Detect which cell encompasses the target text, then output its [X, Y] center coordinate. 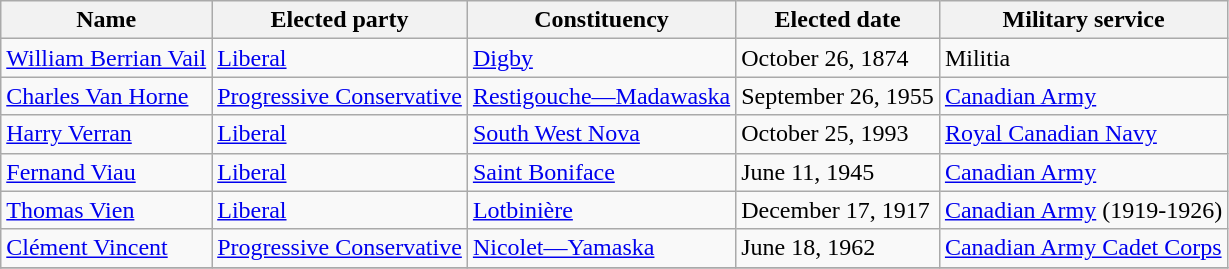
June 18, 1962 [838, 248]
William Berrian Vail [106, 58]
South West Nova [601, 134]
Canadian Army (1919-1926) [1083, 210]
June 11, 1945 [838, 172]
Military service [1083, 20]
Fernand Viau [106, 172]
Elected party [340, 20]
September 26, 1955 [838, 96]
Charles Van Horne [106, 96]
December 17, 1917 [838, 210]
Constituency [601, 20]
Digby [601, 58]
Royal Canadian Navy [1083, 134]
Harry Verran [106, 134]
October 25, 1993 [838, 134]
Elected date [838, 20]
Restigouche—Madawaska [601, 96]
October 26, 1874 [838, 58]
Saint Boniface [601, 172]
Militia [1083, 58]
Nicolet—Yamaska [601, 248]
Thomas Vien [106, 210]
Name [106, 20]
Clément Vincent [106, 248]
Canadian Army Cadet Corps [1083, 248]
Lotbinière [601, 210]
